Pinpoint the cell where the given text exists, returning its (x, y) midpoint coordinate. 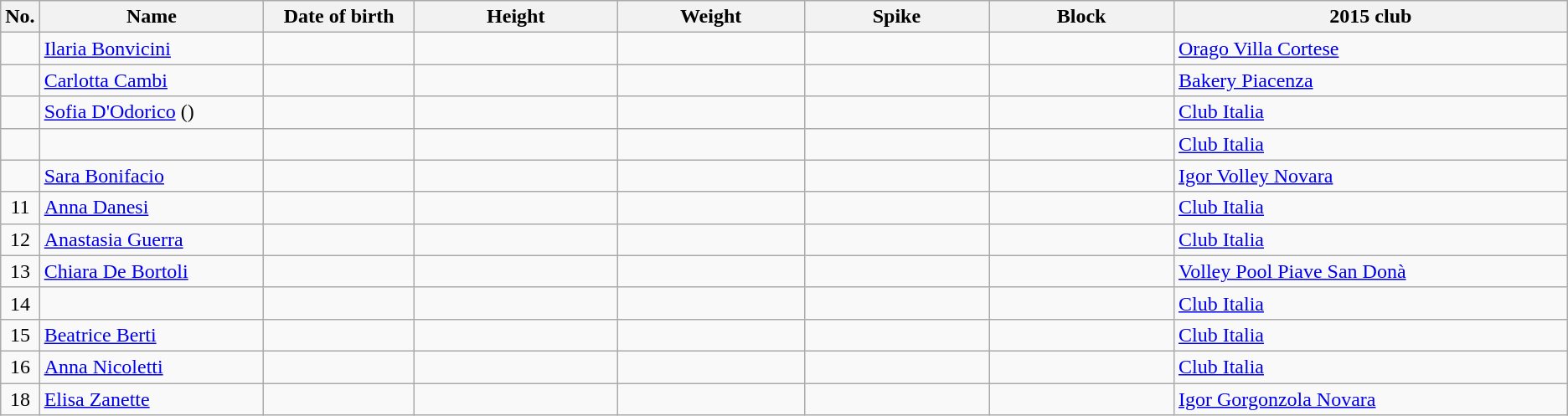
Spike (896, 17)
Igor Volley Novara (1370, 176)
Name (152, 17)
Weight (710, 17)
13 (20, 271)
Block (1082, 17)
15 (20, 335)
2015 club (1370, 17)
No. (20, 17)
Ilaria Bonvicini (152, 49)
Anna Nicoletti (152, 367)
Beatrice Berti (152, 335)
Sara Bonifacio (152, 176)
Igor Gorgonzola Novara (1370, 399)
Elisa Zanette (152, 399)
Orago Villa Cortese (1370, 49)
Anastasia Guerra (152, 239)
Carlotta Cambi (152, 80)
12 (20, 239)
Anna Danesi (152, 208)
11 (20, 208)
Bakery Piacenza (1370, 80)
Chiara De Bortoli (152, 271)
Sofia D'Odorico () (152, 112)
18 (20, 399)
Date of birth (339, 17)
14 (20, 303)
16 (20, 367)
Volley Pool Piave San Donà (1370, 271)
Height (516, 17)
